Scan for the cell matching the given text and deliver its (x, y) coordinate at center. 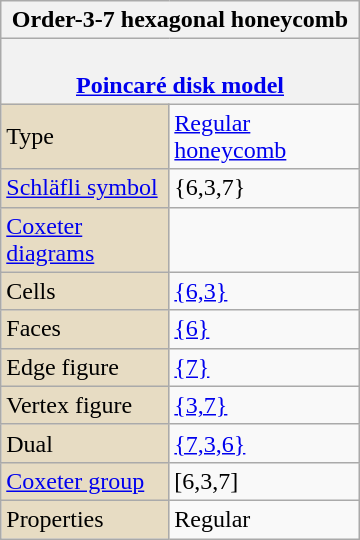
Regular (264, 519)
{6} (264, 329)
{7} (264, 367)
Properties (85, 519)
{6,3} (264, 291)
Regular honeycomb (264, 136)
Vertex figure (85, 405)
Coxeter group (85, 481)
Order-3-7 hexagonal honeycomb (180, 20)
Poincaré disk model (180, 72)
{6,3,7} (264, 188)
Cells (85, 291)
Edge figure (85, 367)
Schläfli symbol (85, 188)
Faces (85, 329)
{7,3,6} (264, 443)
Coxeter diagrams (85, 240)
[6,3,7] (264, 481)
Dual (85, 443)
{3,7} (264, 405)
Type (85, 136)
